Return (x, y) of the center of cell containing provided text 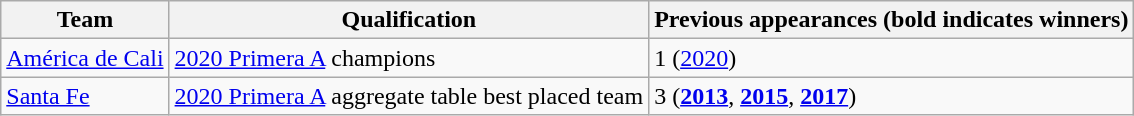
2020 Primera A aggregate table best placed team (409, 96)
1 (2020) (892, 58)
3 (2013, 2015, 2017) (892, 96)
Previous appearances (bold indicates winners) (892, 20)
2020 Primera A champions (409, 58)
América de Cali (85, 58)
Santa Fe (85, 96)
Qualification (409, 20)
Team (85, 20)
